Locate the cell with the specified text and output its [x, y] center coordinate. 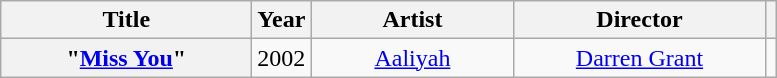
Year [282, 20]
2002 [282, 58]
Aaliyah [412, 58]
Darren Grant [640, 58]
Director [640, 20]
Artist [412, 20]
Title [126, 20]
"Miss You" [126, 58]
